Extract the [x, y] coordinate from the center of the cell holding the provided text.  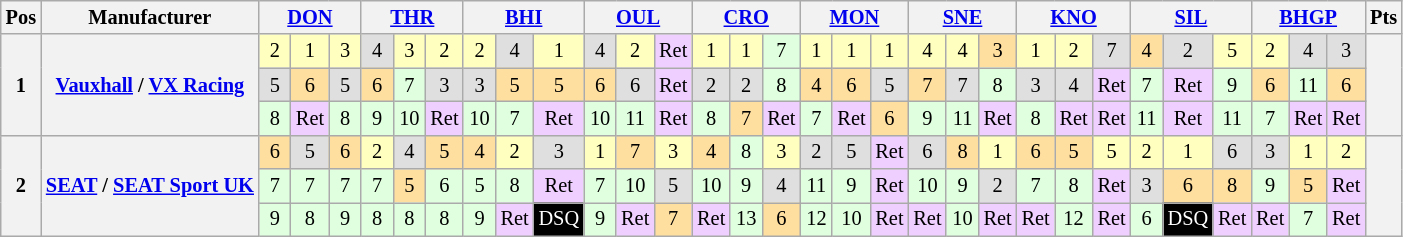
MON [854, 17]
CRO [746, 17]
BHGP [1308, 17]
OUL [638, 17]
KNO [1074, 17]
THR [412, 17]
13 [746, 219]
SIL [1192, 17]
Pts [1384, 17]
Pos [21, 17]
Vauxhall / VX Racing [150, 84]
SNE [962, 17]
SEAT / SEAT Sport UK [150, 186]
DON [310, 17]
Manufacturer [150, 17]
BHI [524, 17]
